Find where the given text appears and provide that cell's center as (X, Y) coordinate. 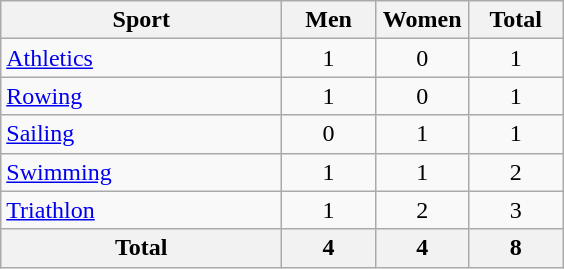
3 (516, 210)
Triathlon (142, 210)
Athletics (142, 58)
Swimming (142, 172)
Rowing (142, 96)
8 (516, 248)
Women (422, 20)
Sport (142, 20)
Sailing (142, 134)
Men (329, 20)
